Detect which cell encompasses the target text, then output its [x, y] center coordinate. 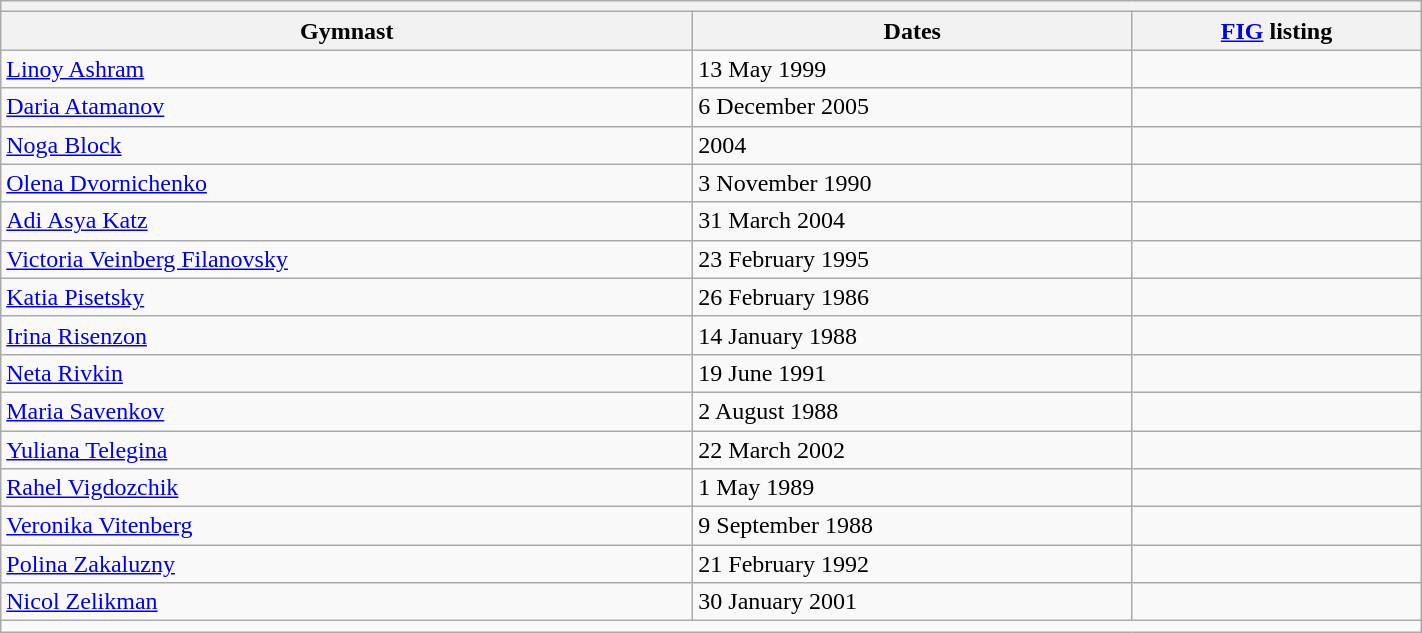
14 January 1988 [912, 335]
26 February 1986 [912, 297]
9 September 1988 [912, 526]
23 February 1995 [912, 259]
2 August 1988 [912, 411]
Irina Risenzon [347, 335]
19 June 1991 [912, 373]
Victoria Veinberg Filanovsky [347, 259]
Veronika Vitenberg [347, 526]
Neta Rivkin [347, 373]
Yuliana Telegina [347, 449]
Nicol Zelikman [347, 602]
Polina Zakaluzny [347, 564]
6 December 2005 [912, 107]
Dates [912, 31]
Daria Atamanov [347, 107]
13 May 1999 [912, 69]
Adi Asya Katz [347, 221]
Linoy Ashram [347, 69]
22 March 2002 [912, 449]
21 February 1992 [912, 564]
FIG listing [1276, 31]
Noga Block [347, 145]
Olena Dvornichenko [347, 183]
3 November 1990 [912, 183]
30 January 2001 [912, 602]
Katia Pisetsky [347, 297]
Gymnast [347, 31]
1 May 1989 [912, 488]
31 March 2004 [912, 221]
Maria Savenkov [347, 411]
Rahel Vigdozchik [347, 488]
2004 [912, 145]
